Capture the cell that displays the provided text and extract its (X, Y) central coordinate. 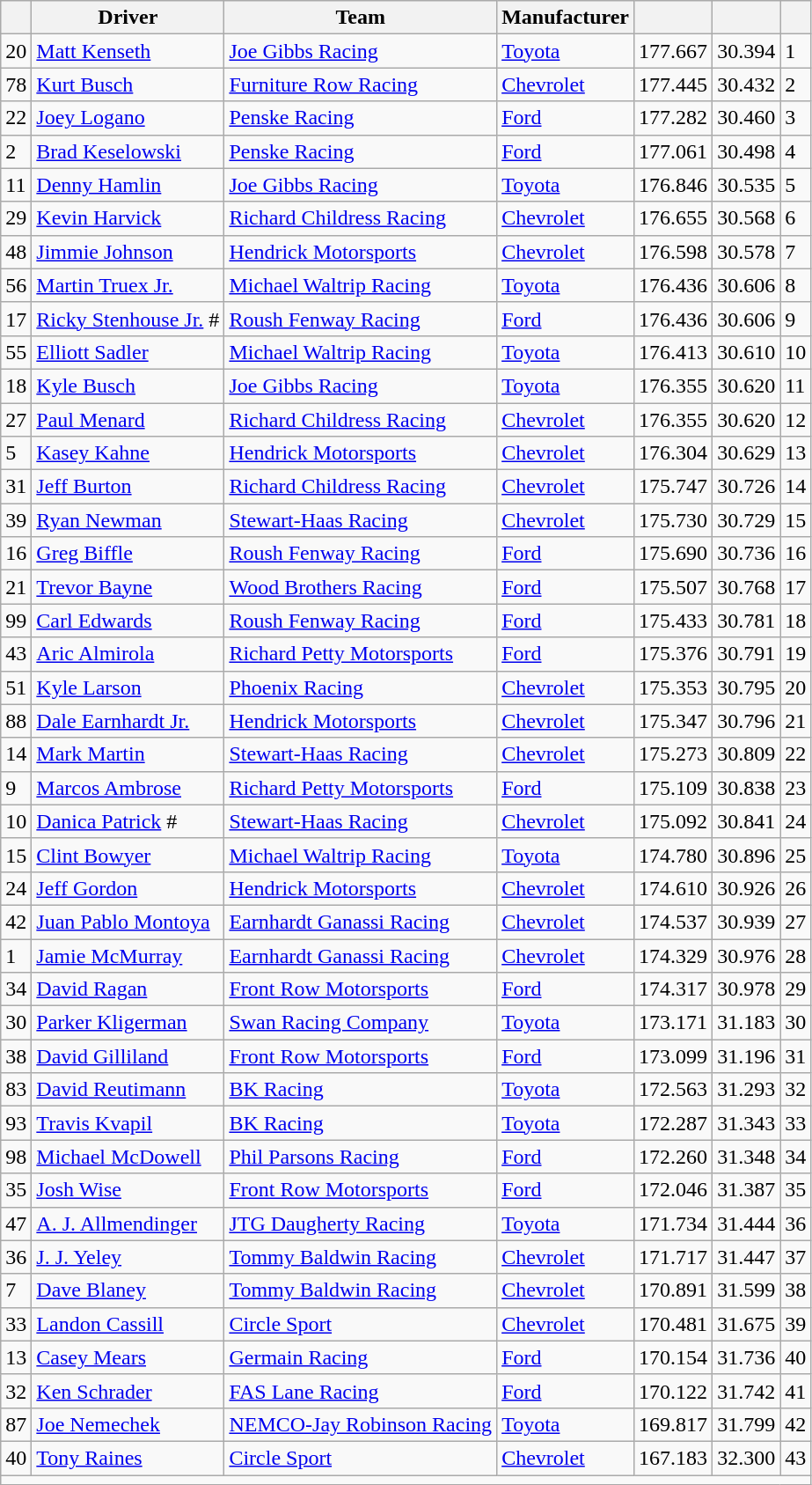
175.376 (674, 654)
Kasey Kahne (128, 453)
176.655 (674, 218)
31.742 (746, 1391)
Ken Schrader (128, 1391)
30.841 (746, 821)
83 (16, 1090)
170.122 (674, 1391)
31.736 (746, 1357)
26 (795, 888)
174.317 (674, 989)
Clint Bowyer (128, 855)
98 (16, 1157)
Joe Nemechek (128, 1424)
Kurt Busch (128, 85)
A. J. Allmendinger (128, 1224)
175.747 (674, 487)
30.535 (746, 185)
Germain Racing (361, 1357)
Joey Logano (128, 118)
Phoenix Racing (361, 687)
37 (795, 1257)
175.092 (674, 821)
30.729 (746, 520)
Jeff Gordon (128, 888)
30.781 (746, 621)
30.939 (746, 922)
31.447 (746, 1257)
31.387 (746, 1190)
Swan Racing Company (361, 1023)
172.563 (674, 1090)
Phil Parsons Racing (361, 1157)
174.610 (674, 888)
Ryan Newman (128, 520)
30.795 (746, 687)
Marcos Ambrose (128, 788)
87 (16, 1424)
Jeff Burton (128, 487)
47 (16, 1224)
56 (16, 285)
Furniture Row Racing (361, 85)
NEMCO-Jay Robinson Racing (361, 1424)
175.347 (674, 721)
30.432 (746, 85)
Elliott Sadler (128, 352)
175.353 (674, 687)
Greg Biffle (128, 554)
30.838 (746, 788)
176.846 (674, 185)
Denny Hamlin (128, 185)
30.610 (746, 352)
Manufacturer (566, 18)
170.891 (674, 1290)
30.926 (746, 888)
174.780 (674, 855)
30.498 (746, 151)
Landon Cassill (128, 1324)
48 (16, 252)
171.734 (674, 1224)
3 (795, 118)
Martin Truex Jr. (128, 285)
169.817 (674, 1424)
31.348 (746, 1157)
172.287 (674, 1123)
Dale Earnhardt Jr. (128, 721)
Josh Wise (128, 1190)
Danica Patrick # (128, 821)
30.978 (746, 989)
Wood Brothers Racing (361, 587)
41 (795, 1391)
30.578 (746, 252)
30.394 (746, 51)
Paul Menard (128, 420)
Travis Kvapil (128, 1123)
175.109 (674, 788)
Ricky Stenhouse Jr. # (128, 319)
Casey Mears (128, 1357)
JTG Daugherty Racing (361, 1224)
19 (795, 654)
30.809 (746, 754)
Matt Kenseth (128, 51)
175.507 (674, 587)
31.444 (746, 1224)
174.329 (674, 955)
8 (795, 285)
171.717 (674, 1257)
30.768 (746, 587)
172.260 (674, 1157)
Tony Raines (128, 1458)
Kyle Larson (128, 687)
88 (16, 721)
175.690 (674, 554)
177.667 (674, 51)
172.046 (674, 1190)
30.726 (746, 487)
Dave Blaney (128, 1290)
30.568 (746, 218)
30.796 (746, 721)
David Reutimann (128, 1090)
Brad Keselowski (128, 151)
David Gilliland (128, 1056)
99 (16, 621)
Mark Martin (128, 754)
J. J. Yeley (128, 1257)
4 (795, 151)
175.433 (674, 621)
6 (795, 218)
Trevor Bayne (128, 587)
31.675 (746, 1324)
Jamie McMurray (128, 955)
170.154 (674, 1357)
25 (795, 855)
176.598 (674, 252)
170.481 (674, 1324)
31.599 (746, 1290)
12 (795, 420)
31.343 (746, 1123)
177.445 (674, 85)
176.413 (674, 352)
30.460 (746, 118)
175.273 (674, 754)
175.730 (674, 520)
23 (795, 788)
30.791 (746, 654)
Carl Edwards (128, 621)
177.282 (674, 118)
30.976 (746, 955)
55 (16, 352)
31.799 (746, 1424)
51 (16, 687)
Kevin Harvick (128, 218)
Aric Almirola (128, 654)
177.061 (674, 151)
176.304 (674, 453)
Driver (128, 18)
Parker Kligerman (128, 1023)
Michael McDowell (128, 1157)
32.300 (746, 1458)
78 (16, 85)
Jimmie Johnson (128, 252)
31.183 (746, 1023)
Juan Pablo Montoya (128, 922)
31.293 (746, 1090)
28 (795, 955)
173.171 (674, 1023)
167.183 (674, 1458)
173.099 (674, 1056)
93 (16, 1123)
30.736 (746, 554)
30.896 (746, 855)
Team (361, 18)
30.629 (746, 453)
FAS Lane Racing (361, 1391)
31.196 (746, 1056)
174.537 (674, 922)
David Ragan (128, 989)
Kyle Busch (128, 386)
